Detect which cell encompasses the target text, then output its (x, y) center coordinate. 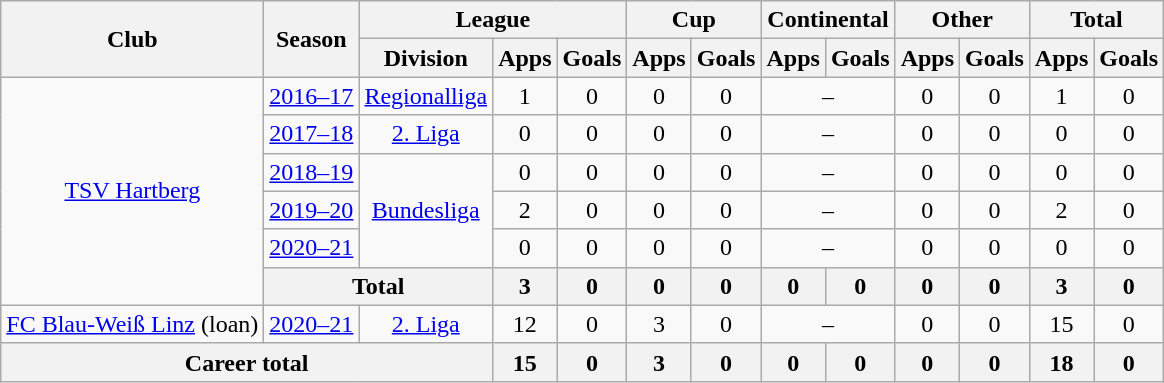
Other (962, 20)
Division (426, 58)
League (493, 20)
2018–19 (312, 172)
TSV Hartberg (132, 191)
Club (132, 39)
Career total (247, 362)
2016–17 (312, 96)
2019–20 (312, 210)
12 (525, 324)
18 (1061, 362)
Bundesliga (426, 210)
2017–18 (312, 134)
Regionalliga (426, 96)
FC Blau-Weiß Linz (loan) (132, 324)
Continental (828, 20)
Cup (694, 20)
Season (312, 39)
